Identify which cell holds the provided text, then report its [x, y] central coordinate. 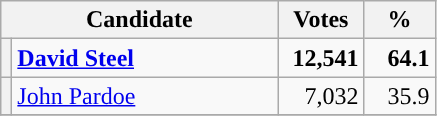
35.9 [400, 96]
Votes [321, 20]
7,032 [321, 96]
% [400, 20]
Candidate [140, 20]
64.1 [400, 58]
12,541 [321, 58]
John Pardoe [145, 96]
David Steel [145, 58]
